Find where the given text appears and provide that cell's center as (x, y) coordinate. 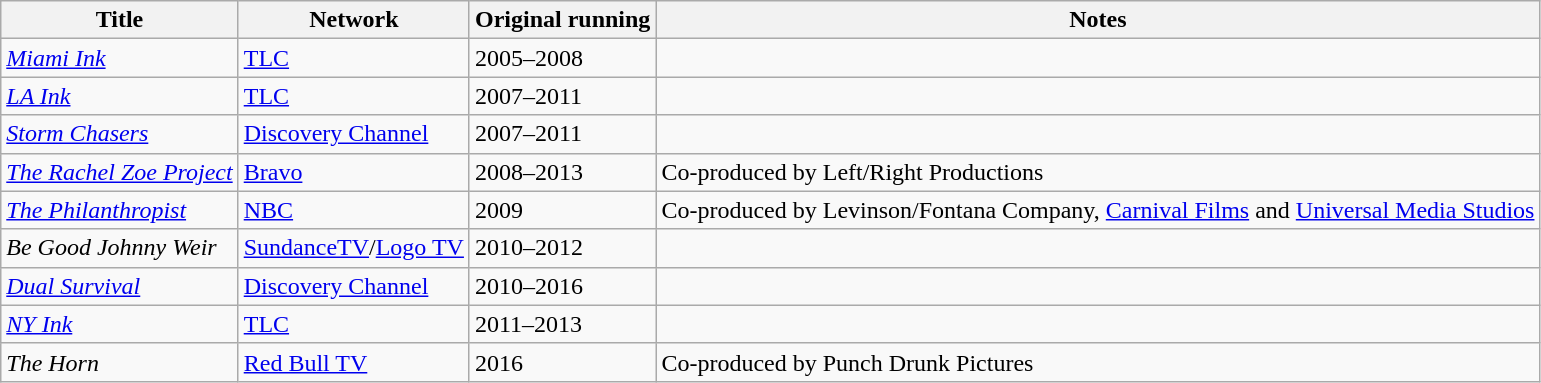
Title (120, 20)
SundanceTV/Logo TV (354, 248)
Co-produced by Punch Drunk Pictures (1098, 362)
2011–2013 (562, 324)
2010–2012 (562, 248)
NY Ink (120, 324)
The Philanthropist (120, 210)
2005–2008 (562, 58)
Storm Chasers (120, 134)
Co-produced by Left/Right Productions (1098, 172)
Miami Ink (120, 58)
The Rachel Zoe Project (120, 172)
The Horn (120, 362)
Original running (562, 20)
Co-produced by Levinson/Fontana Company, Carnival Films and Universal Media Studios (1098, 210)
2008–2013 (562, 172)
Bravo (354, 172)
Network (354, 20)
Be Good Johnny Weir (120, 248)
Notes (1098, 20)
2016 (562, 362)
NBC (354, 210)
Dual Survival (120, 286)
Red Bull TV (354, 362)
LA Ink (120, 96)
2010–2016 (562, 286)
2009 (562, 210)
